Find where the given text appears and provide that cell's center as (x, y) coordinate. 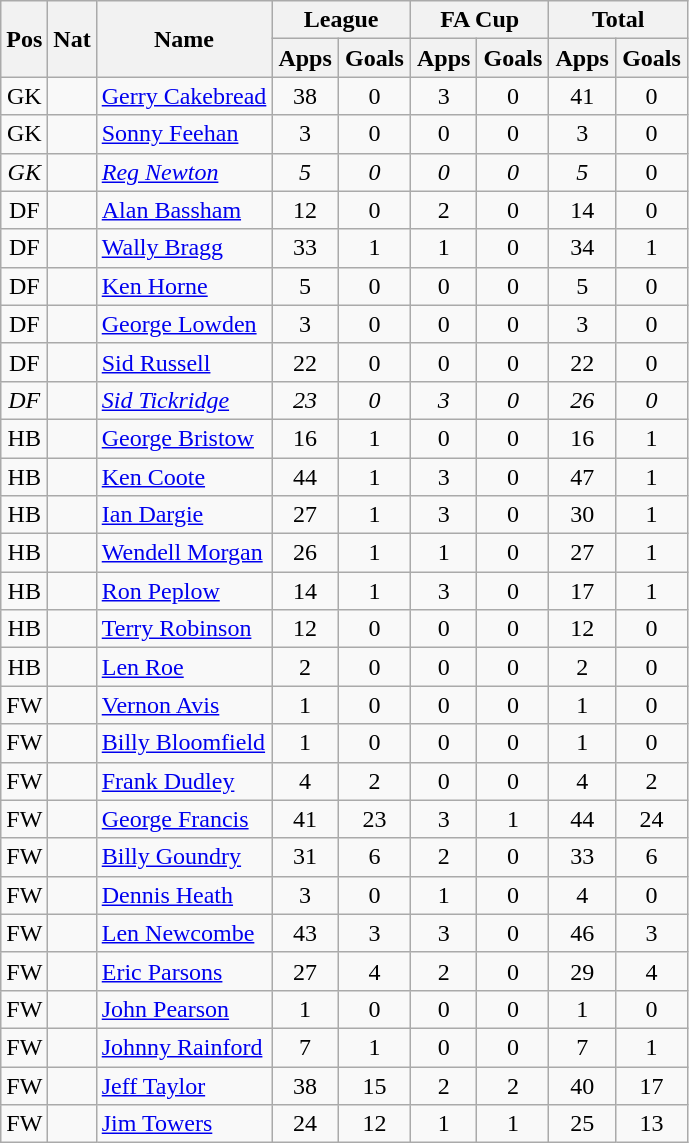
29 (582, 971)
15 (374, 1085)
Jeff Taylor (184, 1085)
31 (306, 857)
Ken Horne (184, 286)
Ron Peplow (184, 591)
Len Roe (184, 667)
13 (651, 1124)
League (342, 20)
Wendell Morgan (184, 553)
Pos (24, 39)
Sonny Feehan (184, 134)
43 (306, 933)
Terry Robinson (184, 629)
Ian Dargie (184, 515)
Dennis Heath (184, 895)
Sid Russell (184, 362)
34 (582, 248)
Billy Goundry (184, 857)
40 (582, 1085)
Billy Bloomfield (184, 743)
47 (582, 477)
Sid Tickridge (184, 400)
Eric Parsons (184, 971)
Ken Coote (184, 477)
Gerry Cakebread (184, 96)
George Lowden (184, 324)
Alan Bassham (184, 210)
George Francis (184, 819)
Total (618, 20)
Nat (72, 39)
John Pearson (184, 1009)
Johnny Rainford (184, 1047)
Reg Newton (184, 172)
Frank Dudley (184, 781)
Wally Bragg (184, 248)
Name (184, 39)
25 (582, 1124)
46 (582, 933)
Vernon Avis (184, 705)
Len Newcombe (184, 933)
FA Cup (480, 20)
30 (582, 515)
Jim Towers (184, 1124)
George Bristow (184, 438)
